Return the (x, y) coordinate for the center point of the cell that contains the specified text.  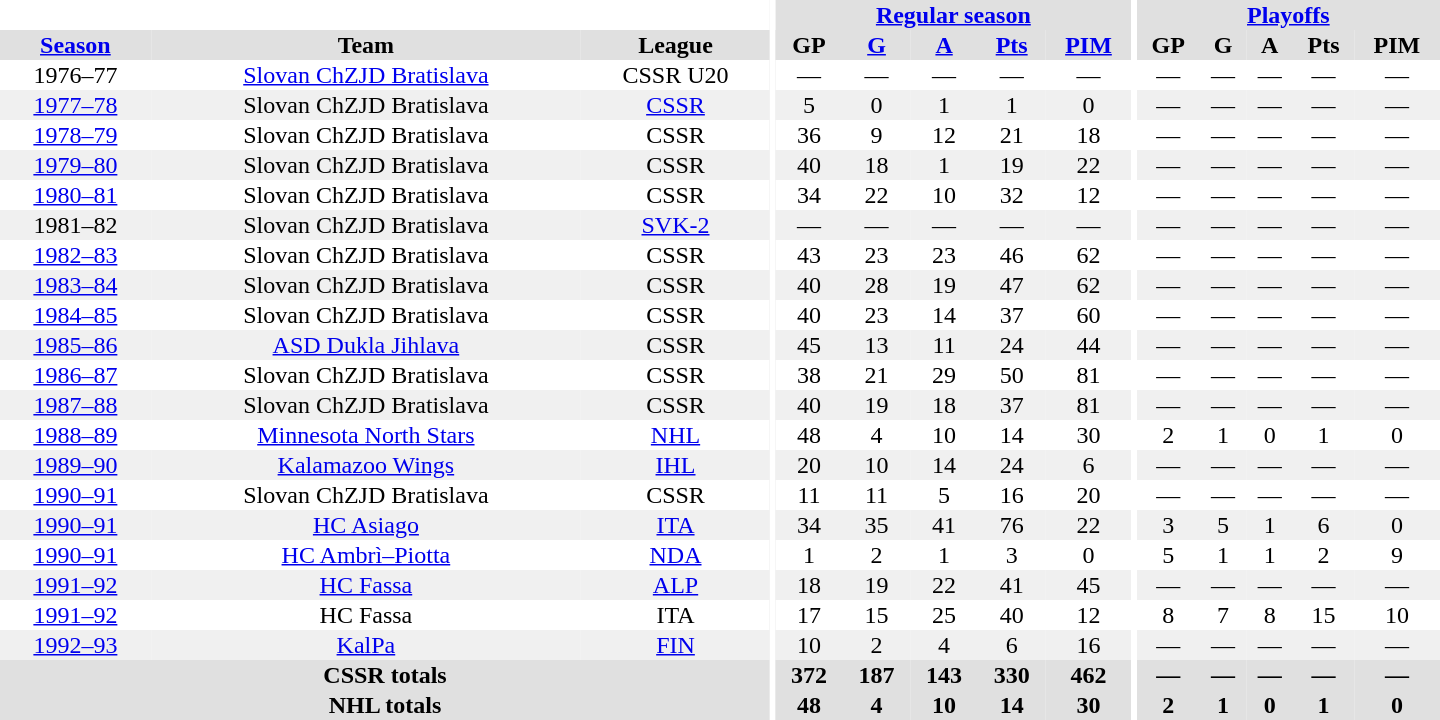
NHL totals (385, 705)
17 (809, 615)
KalPa (366, 645)
1978–79 (76, 135)
1985–86 (76, 345)
36 (809, 135)
50 (1012, 375)
HC Ambrì–Piotta (366, 555)
Regular season (953, 15)
FIN (676, 645)
1983–84 (76, 285)
143 (944, 675)
ALP (676, 585)
NDA (676, 555)
Minnesota North Stars (366, 435)
44 (1088, 345)
CSSR U20 (676, 75)
1989–90 (76, 465)
1979–80 (76, 165)
1987–88 (76, 405)
1976–77 (76, 75)
Kalamazoo Wings (366, 465)
1977–78 (76, 105)
43 (809, 255)
Season (76, 45)
28 (877, 285)
Team (366, 45)
29 (944, 375)
462 (1088, 675)
HC Asiago (366, 525)
35 (877, 525)
CSSR totals (385, 675)
76 (1012, 525)
46 (1012, 255)
1984–85 (76, 315)
47 (1012, 285)
1982–83 (76, 255)
League (676, 45)
1992–93 (76, 645)
1986–87 (76, 375)
1981–82 (76, 225)
25 (944, 615)
187 (877, 675)
372 (809, 675)
1980–81 (76, 195)
330 (1012, 675)
NHL (676, 435)
7 (1224, 615)
IHL (676, 465)
13 (877, 345)
1988–89 (76, 435)
32 (1012, 195)
38 (809, 375)
SVK-2 (676, 225)
Playoffs (1288, 15)
60 (1088, 315)
ASD Dukla Jihlava (366, 345)
